From the cell containing the given text, extract its center point as (X, Y) coordinate. 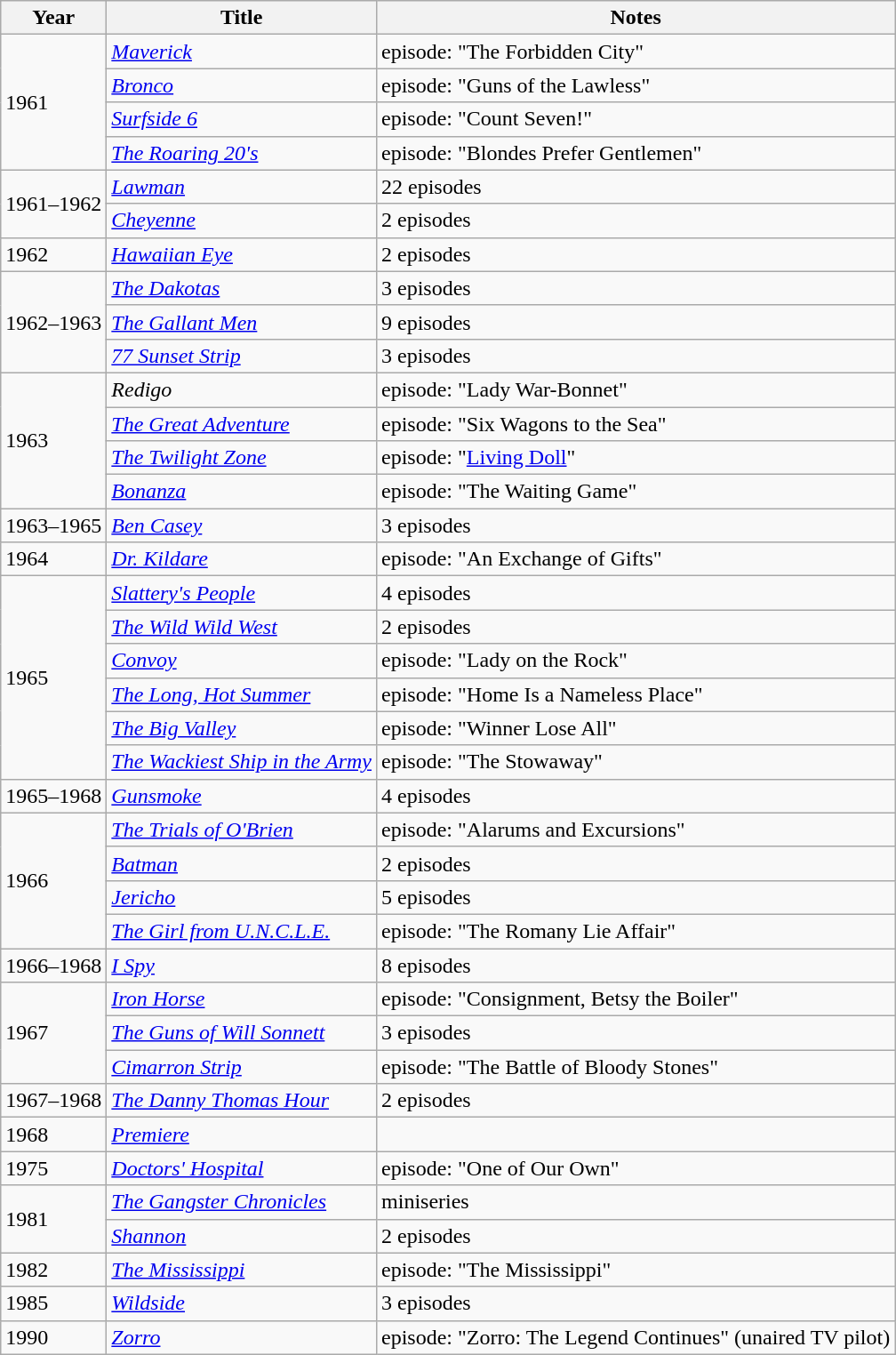
The Long, Hot Summer (242, 694)
1965 (53, 677)
Year (53, 18)
The Twilight Zone (242, 458)
episode: "The Stowaway" (636, 762)
The Mississippi (242, 1270)
1967–1968 (53, 1101)
1981 (53, 1219)
episode: "Alarums and Excursions" (636, 830)
episode: "Guns of the Lawless" (636, 85)
1990 (53, 1337)
1963–1965 (53, 525)
Cheyenne (242, 220)
1985 (53, 1303)
5 episodes (636, 897)
Ben Casey (242, 525)
episode: "Winner Lose All" (636, 728)
Surfside 6 (242, 119)
The Wild Wild West (242, 627)
Hawaiian Eye (242, 254)
1962–1963 (53, 322)
episode: "The Forbidden City" (636, 52)
The Great Adventure (242, 424)
1966–1968 (53, 965)
1968 (53, 1135)
Slattery's People (242, 593)
1961–1962 (53, 204)
Wildside (242, 1303)
22 episodes (636, 187)
episode: "Blondes Prefer Gentlemen" (636, 153)
1965–1968 (53, 796)
Batman (242, 863)
Convoy (242, 661)
episode: "Consignment, Betsy the Boiler" (636, 999)
The Gangster Chronicles (242, 1202)
episode: "Count Seven!" (636, 119)
8 episodes (636, 965)
1962 (53, 254)
Shannon (242, 1236)
1975 (53, 1168)
episode: "An Exchange of Gifts" (636, 559)
episode: "Six Wagons to the Sea" (636, 424)
1964 (53, 559)
episode: "Lady on the Rock" (636, 661)
1961 (53, 102)
miniseries (636, 1202)
Jericho (242, 897)
Bonanza (242, 492)
Iron Horse (242, 999)
episode: "Home Is a Nameless Place" (636, 694)
episode: "Lady War-Bonnet" (636, 389)
episode: "One of Our Own" (636, 1168)
The Roaring 20's (242, 153)
Maverick (242, 52)
episode: "The Romany Lie Affair" (636, 931)
episode: "The Mississippi" (636, 1270)
1966 (53, 880)
Gunsmoke (242, 796)
episode: "The Waiting Game" (636, 492)
episode: "Living Doll" (636, 458)
I Spy (242, 965)
The Dakotas (242, 288)
1982 (53, 1270)
The Trials of O'Brien (242, 830)
Doctors' Hospital (242, 1168)
The Big Valley (242, 728)
The Danny Thomas Hour (242, 1101)
The Wackiest Ship in the Army (242, 762)
The Gallant Men (242, 322)
The Girl from U.N.C.L.E. (242, 931)
The Guns of Will Sonnett (242, 1033)
Redigo (242, 389)
Title (242, 18)
Cimarron Strip (242, 1067)
Bronco (242, 85)
Premiere (242, 1135)
episode: "Zorro: The Legend Continues" (unaired TV pilot) (636, 1337)
Notes (636, 18)
Dr. Kildare (242, 559)
Lawman (242, 187)
9 episodes (636, 322)
episode: "The Battle of Bloody Stones" (636, 1067)
1963 (53, 440)
Zorro (242, 1337)
1967 (53, 1033)
77 Sunset Strip (242, 356)
